Capture the cell that displays the provided text and extract its [x, y] central coordinate. 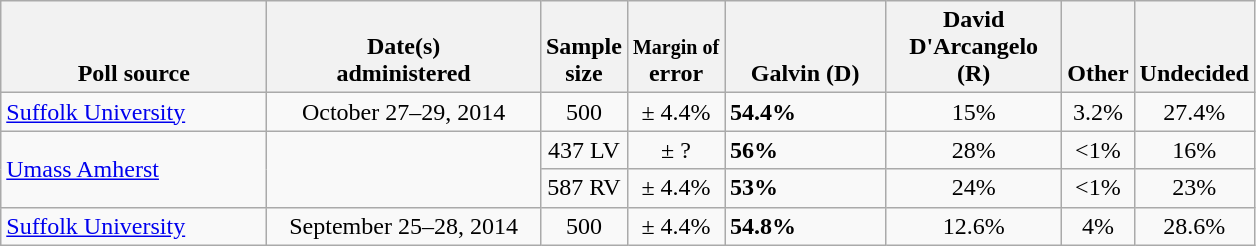
September 25–28, 2014 [404, 226]
October 27–29, 2014 [404, 112]
24% [974, 188]
53% [806, 188]
Margin oferror [676, 47]
23% [1194, 188]
15% [974, 112]
587 RV [584, 188]
Undecided [1194, 47]
Other [1098, 47]
27.4% [1194, 112]
28.6% [1194, 226]
Date(s)administered [404, 47]
437 LV [584, 150]
± ? [676, 150]
Samplesize [584, 47]
54.8% [806, 226]
DavidD'Arcangelo (R) [974, 47]
16% [1194, 150]
28% [974, 150]
4% [1098, 226]
Galvin (D) [806, 47]
12.6% [974, 226]
54.4% [806, 112]
Poll source [134, 47]
3.2% [1098, 112]
Umass Amherst [134, 169]
56% [806, 150]
